Determine the (X, Y) coordinate at the center of the cell enclosing the given text.  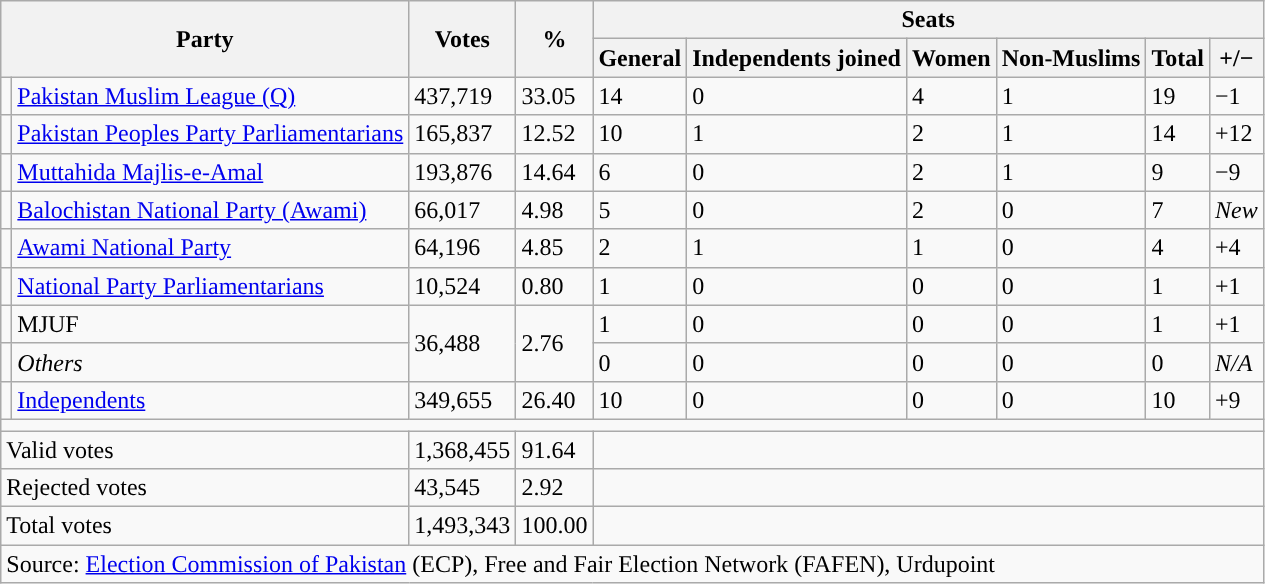
+12 (1236, 134)
19 (1178, 96)
100.00 (554, 526)
Rejected votes (205, 488)
MJUF (210, 324)
1,493,343 (462, 526)
New (1236, 210)
+/− (1236, 58)
1,368,455 (462, 449)
Votes (462, 39)
0.80 (554, 286)
National Party Parliamentarians (210, 286)
Independents joined (797, 58)
Seats (928, 20)
349,655 (462, 400)
% (554, 39)
165,837 (462, 134)
Women (951, 58)
Non-Muslims (1071, 58)
Pakistan Muslim League (Q) (210, 96)
Source: Election Commission of Pakistan (ECP), Free and Fair Election Network (FAFEN), Urdupoint (632, 564)
4.98 (554, 210)
Total (1178, 58)
Valid votes (205, 449)
Party (205, 39)
Balochistan National Party (Awami) (210, 210)
64,196 (462, 248)
14.64 (554, 172)
43,545 (462, 488)
26.40 (554, 400)
7 (1178, 210)
437,719 (462, 96)
10,524 (462, 286)
2.92 (554, 488)
Others (210, 362)
−9 (1236, 172)
4.85 (554, 248)
Total votes (205, 526)
N/A (1236, 362)
Independents (210, 400)
Muttahida Majlis-e-Amal (210, 172)
2.76 (554, 343)
+4 (1236, 248)
66,017 (462, 210)
6 (640, 172)
Pakistan Peoples Party Parliamentarians (210, 134)
5 (640, 210)
+9 (1236, 400)
General (640, 58)
193,876 (462, 172)
Awami National Party (210, 248)
9 (1178, 172)
91.64 (554, 449)
12.52 (554, 134)
−1 (1236, 96)
33.05 (554, 96)
36,488 (462, 343)
